Capture the cell that displays the provided text and extract its (x, y) central coordinate. 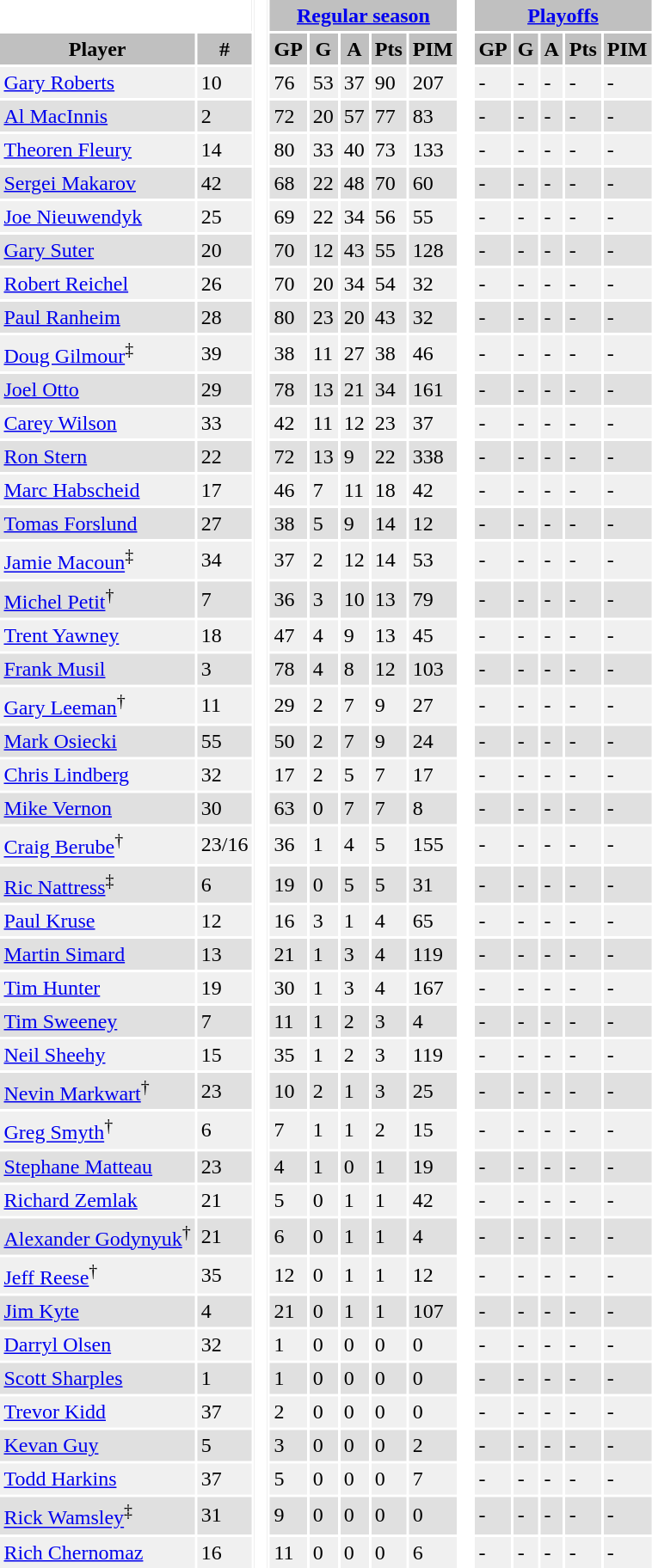
Kevan Guy (97, 1446)
Richard Zemlak (97, 1200)
Ric Nattress‡ (97, 884)
60 (433, 183)
161 (433, 389)
Gary Leeman† (97, 705)
Gary Suter (97, 250)
Tomas Forslund (97, 524)
63 (288, 809)
Nevin Markwart† (97, 1091)
Jim Kyte (97, 1312)
Darryl Olsen (97, 1345)
Playoffs (563, 15)
24 (433, 742)
Al MacInnis (97, 116)
79 (433, 599)
133 (433, 150)
68 (288, 183)
90 (389, 83)
Player (97, 49)
Frank Musil (97, 669)
Craig Berube† (97, 845)
73 (389, 150)
207 (433, 83)
103 (433, 669)
50 (288, 742)
Gary Roberts (97, 83)
155 (433, 845)
Marc Habscheid (97, 490)
Greg Smyth† (97, 1130)
Jamie Macoun‡ (97, 560)
Trent Yawney (97, 635)
40 (354, 150)
Michel Petit† (97, 599)
Tim Hunter (97, 988)
Alexander Godynyuk† (97, 1236)
76 (288, 83)
45 (433, 635)
Scott Sharples (97, 1379)
Mark Osiecki (97, 742)
128 (433, 250)
167 (433, 988)
Paul Kruse (97, 921)
Todd Harkins (97, 1479)
Rick Wamsley‡ (97, 1516)
Joe Nieuwendyk (97, 217)
Jeff Reese† (97, 1275)
26 (225, 284)
57 (354, 116)
Doug Gilmour‡ (97, 353)
Tim Sweeney (97, 1021)
# (225, 49)
107 (433, 1312)
28 (225, 317)
Paul Ranheim (97, 317)
65 (433, 921)
Theoren Fleury (97, 150)
338 (433, 456)
Stephane Matteau (97, 1167)
54 (389, 284)
Carey Wilson (97, 423)
56 (389, 217)
Martin Simard (97, 954)
Robert Reichel (97, 284)
47 (288, 635)
48 (354, 183)
39 (225, 353)
Joel Otto (97, 389)
Trevor Kidd (97, 1412)
Mike Vernon (97, 809)
Sergei Makarov (97, 183)
Ron Stern (97, 456)
Neil Sheehy (97, 1055)
69 (288, 217)
83 (433, 116)
23/16 (225, 845)
Rich Chernomaz (97, 1552)
77 (389, 116)
Chris Lindberg (97, 775)
Regular season (363, 15)
